Provide the [x, y] coordinate of the cell's center where the given text is located.  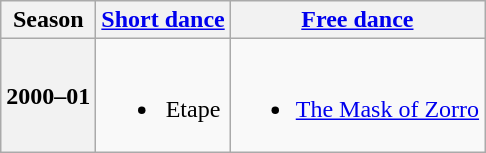
The Mask of Zorro [357, 96]
2000–01 [48, 96]
Etape [163, 96]
Season [48, 20]
Free dance [357, 20]
Short dance [163, 20]
